Detect which cell encompasses the target text, then output its (X, Y) center coordinate. 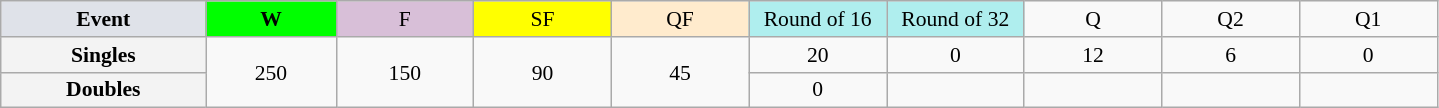
W (271, 19)
Doubles (104, 90)
Q1 (1368, 19)
Singles (104, 55)
12 (1093, 55)
Round of 16 (818, 19)
250 (271, 72)
Round of 32 (955, 19)
F (405, 19)
6 (1231, 55)
90 (543, 72)
Event (104, 19)
45 (680, 72)
Q (1093, 19)
QF (680, 19)
SF (543, 19)
Q2 (1231, 19)
150 (405, 72)
20 (818, 55)
